From the cell containing the given text, extract its center point as [x, y] coordinate. 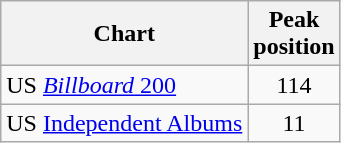
US Independent Albums [124, 123]
11 [294, 123]
Chart [124, 34]
114 [294, 85]
US Billboard 200 [124, 85]
Peakposition [294, 34]
